Locate the cell with the specified text and output its [X, Y] center coordinate. 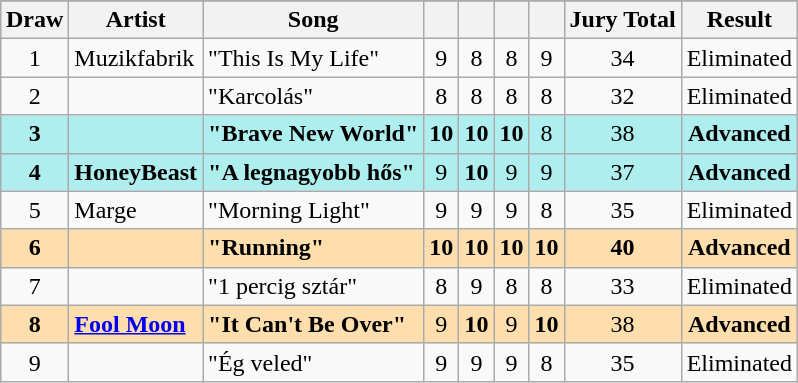
3 [34, 134]
Song [314, 20]
"This Is My Life" [314, 58]
HoneyBeast [136, 172]
37 [622, 172]
Fool Moon [136, 324]
32 [622, 96]
"A legnagyobb hős" [314, 172]
34 [622, 58]
"It Can't Be Over" [314, 324]
1 [34, 58]
40 [622, 248]
6 [34, 248]
"Running" [314, 248]
"Karcolás" [314, 96]
7 [34, 286]
Result [739, 20]
"Ég veled" [314, 362]
Marge [136, 210]
Muzikfabrik [136, 58]
33 [622, 286]
"1 percig sztár" [314, 286]
Jury Total [622, 20]
"Brave New World" [314, 134]
5 [34, 210]
"Morning Light" [314, 210]
4 [34, 172]
2 [34, 96]
Draw [34, 20]
Artist [136, 20]
